Capture the cell that displays the provided text and extract its [x, y] central coordinate. 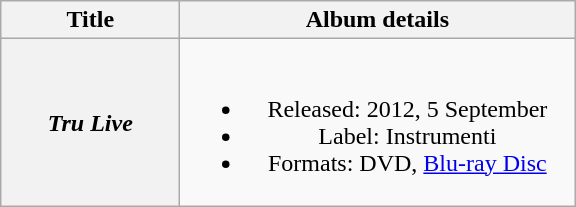
Tru Live [90, 122]
Released: 2012, 5 SeptemberLabel: InstrumentiFormats: DVD, Blu-ray Disc [378, 122]
Title [90, 20]
Album details [378, 20]
